Identify which cell holds the provided text, then report its [x, y] central coordinate. 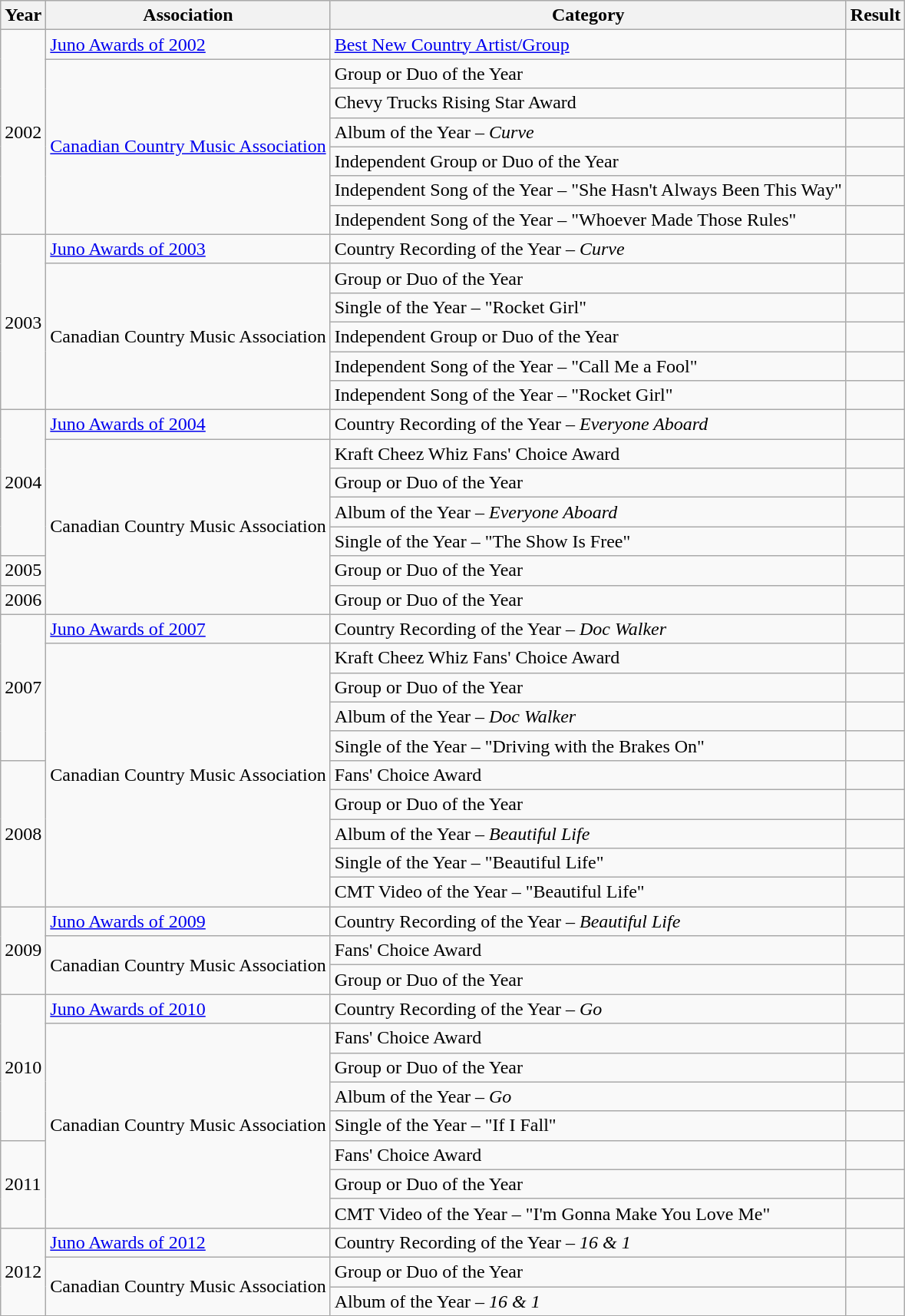
Juno Awards of 2009 [188, 921]
Year [23, 15]
Independent Song of the Year – "Call Me a Fool" [588, 366]
Country Recording of the Year – Curve [588, 249]
Country Recording of the Year – 16 & 1 [588, 1242]
2008 [23, 833]
Single of the Year – "The Show Is Free" [588, 541]
Country Recording of the Year – Everyone Aboard [588, 425]
Juno Awards of 2012 [188, 1242]
CMT Video of the Year – "I'm Gonna Make You Love Me" [588, 1213]
Juno Awards of 2004 [188, 425]
Independent Song of the Year – "Rocket Girl" [588, 395]
2012 [23, 1271]
Album of the Year – 16 & 1 [588, 1301]
Association [188, 15]
Best New Country Artist/Group [588, 45]
2002 [23, 132]
Chevy Trucks Rising Star Award [588, 103]
Category [588, 15]
Album of the Year – Curve [588, 132]
Juno Awards of 2007 [188, 629]
2009 [23, 951]
Album of the Year – Go [588, 1096]
2004 [23, 483]
2010 [23, 1067]
Country Recording of the Year – Doc Walker [588, 629]
Country Recording of the Year – Go [588, 1009]
Country Recording of the Year – Beautiful Life [588, 921]
2005 [23, 570]
Single of the Year – "Beautiful Life" [588, 863]
CMT Video of the Year – "Beautiful Life" [588, 892]
Independent Song of the Year – "Whoever Made Those Rules" [588, 220]
2007 [23, 687]
2011 [23, 1184]
Independent Song of the Year – "She Hasn't Always Been This Way" [588, 190]
2003 [23, 322]
Result [875, 15]
Album of the Year – Beautiful Life [588, 833]
Album of the Year – Doc Walker [588, 716]
Single of the Year – "If I Fall" [588, 1126]
Juno Awards of 2003 [188, 249]
Single of the Year – "Driving with the Brakes On" [588, 746]
Single of the Year – "Rocket Girl" [588, 307]
Juno Awards of 2010 [188, 1009]
2006 [23, 600]
Album of the Year – Everyone Aboard [588, 512]
Juno Awards of 2002 [188, 45]
